Search for the cell housing the specified text and yield its (x, y) center coordinate. 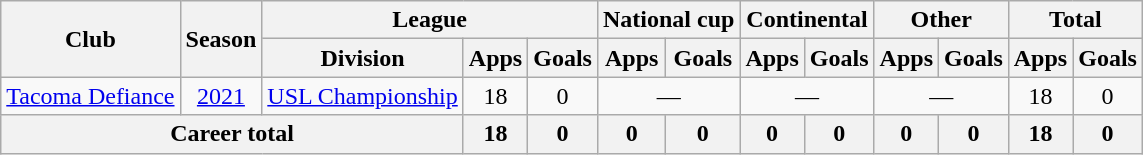
Tacoma Defiance (90, 96)
Total (1075, 20)
Career total (232, 134)
2021 (221, 96)
Season (221, 39)
Club (90, 39)
USL Championship (363, 96)
Continental (807, 20)
Division (363, 58)
Other (941, 20)
National cup (668, 20)
League (430, 20)
